For the text-containing cell, return its midpoint in (x, y) coordinate format. 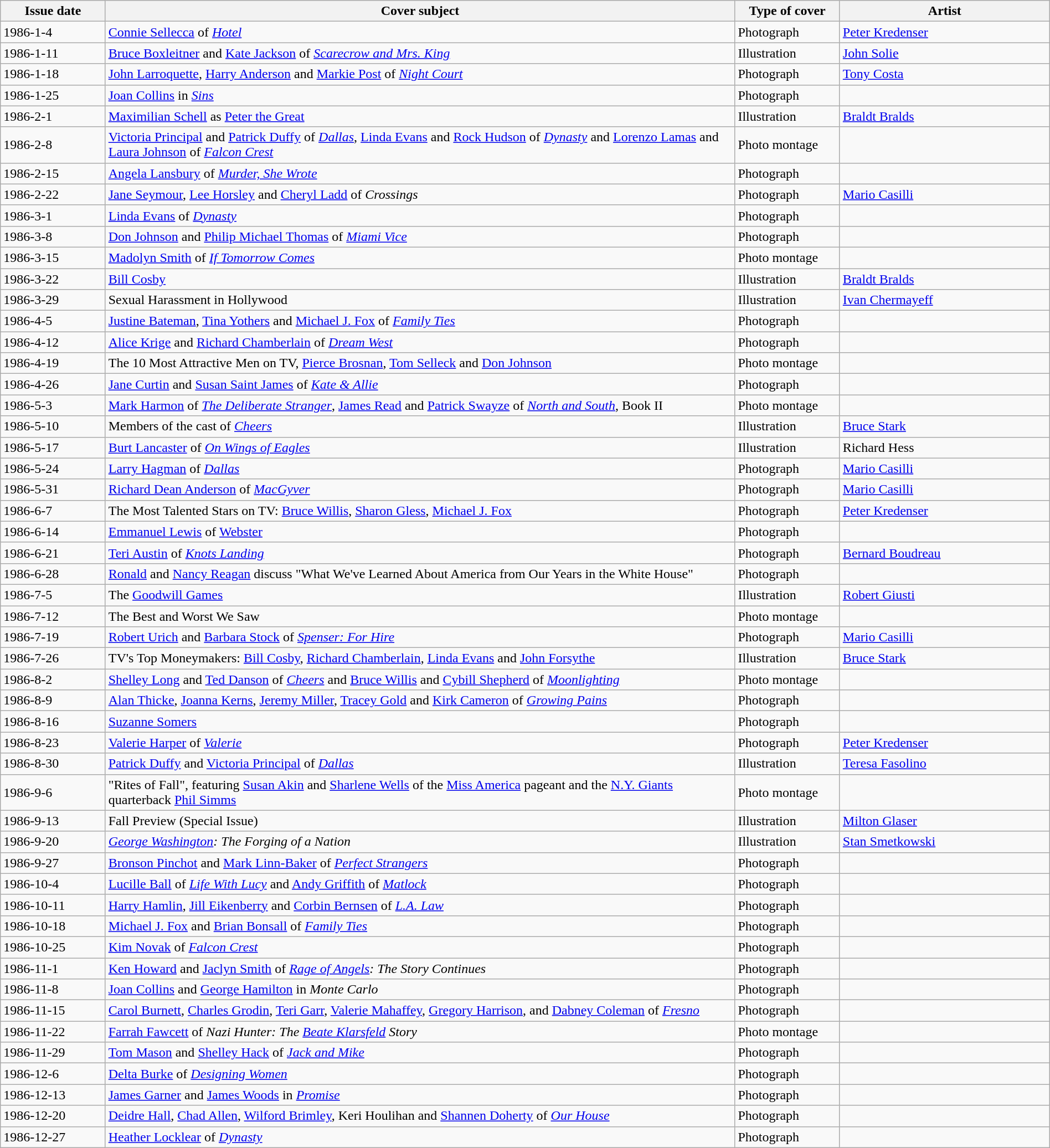
1986-8-2 (53, 679)
1986-1-18 (53, 74)
1986-9-27 (53, 863)
1986-12-13 (53, 1095)
John Solie (945, 53)
Bruce Boxleitner and Kate Jackson of Scarecrow and Mrs. King (420, 53)
1986-6-7 (53, 511)
Connie Sellecca of Hotel (420, 32)
Angela Lansbury of Murder, She Wrote (420, 173)
Harry Hamlin, Jill Eikenberry and Corbin Bernsen of L.A. Law (420, 905)
1986-11-15 (53, 1011)
1986-9-13 (53, 821)
Richard Hess (945, 447)
Emmanuel Lewis of Webster (420, 532)
1986-10-11 (53, 905)
Milton Glaser (945, 821)
Deidre Hall, Chad Allen, Wilford Brimley, Keri Houlihan and Shannen Doherty of Our House (420, 1116)
1986-2-22 (53, 194)
1986-10-25 (53, 947)
Ronald and Nancy Reagan discuss "What We've Learned About America from Our Years in the White House" (420, 574)
1986-11-1 (53, 969)
1986-6-21 (53, 553)
Fall Preview (Special Issue) (420, 821)
1986-1-25 (53, 95)
The 10 Most Attractive Men on TV, Pierce Brosnan, Tom Selleck and Don Johnson (420, 363)
1986-7-5 (53, 595)
Sexual Harassment in Hollywood (420, 300)
1986-8-23 (53, 743)
1986-12-6 (53, 1074)
"Rites of Fall", featuring Susan Akin and Sharlene Wells of the Miss America pageant and the N.Y. Giants quarterback Phil Simms (420, 792)
Ken Howard and Jaclyn Smith of Rage of Angels: The Story Continues (420, 969)
1986-6-14 (53, 532)
Tony Costa (945, 74)
Robert Giusti (945, 595)
The Goodwill Games (420, 595)
Valerie Harper of Valerie (420, 743)
George Washington: The Forging of a Nation (420, 842)
Madolyn Smith of If Tomorrow Comes (420, 258)
TV's Top Moneymakers: Bill Cosby, Richard Chamberlain, Linda Evans and John Forsythe (420, 658)
Bernard Boudreau (945, 553)
1986-5-3 (53, 405)
1986-8-30 (53, 764)
1986-11-29 (53, 1053)
Bill Cosby (420, 279)
1986-11-8 (53, 990)
The Most Talented Stars on TV: Bruce Willis, Sharon Gless, Michael J. Fox (420, 511)
Don Johnson and Philip Michael Thomas of Miami Vice (420, 236)
Shelley Long and Ted Danson of Cheers and Bruce Willis and Cybill Shepherd of Moonlighting (420, 679)
1986-4-19 (53, 363)
Larry Hagman of Dallas (420, 469)
Linda Evans of Dynasty (420, 215)
James Garner and James Woods in Promise (420, 1095)
Joan Collins in Sins (420, 95)
Justine Bateman, Tina Yothers and Michael J. Fox of Family Ties (420, 321)
1986-5-31 (53, 490)
Mark Harmon of The Deliberate Stranger, James Read and Patrick Swayze of North and South, Book II (420, 405)
Stan Smetkowski (945, 842)
1986-12-20 (53, 1116)
Richard Dean Anderson of MacGyver (420, 490)
1986-5-24 (53, 469)
1986-2-8 (53, 145)
1986-4-5 (53, 321)
1986-1-4 (53, 32)
1986-10-18 (53, 926)
Victoria Principal and Patrick Duffy of Dallas, Linda Evans and Rock Hudson of Dynasty and Lorenzo Lamas and Laura Johnson of Falcon Crest (420, 145)
Patrick Duffy and Victoria Principal of Dallas (420, 764)
Type of cover (787, 11)
Carol Burnett, Charles Grodin, Teri Garr, Valerie Mahaffey, Gregory Harrison, and Dabney Coleman of Fresno (420, 1011)
1986-2-15 (53, 173)
Jane Seymour, Lee Horsley and Cheryl Ladd of Crossings (420, 194)
Joan Collins and George Hamilton in Monte Carlo (420, 990)
Cover subject (420, 11)
Tom Mason and Shelley Hack of Jack and Mike (420, 1053)
1986-7-26 (53, 658)
1986-3-29 (53, 300)
Michael J. Fox and Brian Bonsall of Family Ties (420, 926)
1986-3-15 (53, 258)
1986-3-1 (53, 215)
Ivan Chermayeff (945, 300)
1986-1-11 (53, 53)
Farrah Fawcett of Nazi Hunter: The Beate Klarsfeld Story (420, 1032)
1986-4-12 (53, 342)
Members of the cast of Cheers (420, 426)
Jane Curtin and Susan Saint James of Kate & Allie (420, 384)
Alice Krige and Richard Chamberlain of Dream West (420, 342)
Robert Urich and Barbara Stock of Spenser: For Hire (420, 637)
Teresa Fasolino (945, 764)
1986-11-22 (53, 1032)
Alan Thicke, Joanna Kerns, Jeremy Miller, Tracey Gold and Kirk Cameron of Growing Pains (420, 701)
Bronson Pinchot and Mark Linn-Baker of Perfect Strangers (420, 863)
Delta Burke of Designing Women (420, 1074)
Burt Lancaster of On Wings of Eagles (420, 447)
Suzanne Somers (420, 722)
1986-5-17 (53, 447)
1986-3-8 (53, 236)
1986-8-9 (53, 701)
1986-12-27 (53, 1137)
Teri Austin of Knots Landing (420, 553)
1986-2-1 (53, 116)
Artist (945, 11)
1986-8-16 (53, 722)
Issue date (53, 11)
1986-7-19 (53, 637)
1986-9-6 (53, 792)
1986-6-28 (53, 574)
1986-10-4 (53, 884)
Kim Novak of Falcon Crest (420, 947)
Heather Locklear of Dynasty (420, 1137)
1986-5-10 (53, 426)
The Best and Worst We Saw (420, 616)
1986-3-22 (53, 279)
1986-7-12 (53, 616)
1986-9-20 (53, 842)
Lucille Ball of Life With Lucy and Andy Griffith of Matlock (420, 884)
John Larroquette, Harry Anderson and Markie Post of Night Court (420, 74)
Maximilian Schell as Peter the Great (420, 116)
1986-4-26 (53, 384)
